Identify which cell holds the provided text, then report its [X, Y] central coordinate. 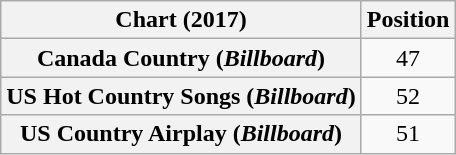
Chart (2017) [181, 20]
Canada Country (Billboard) [181, 58]
47 [408, 58]
Position [408, 20]
52 [408, 96]
US Hot Country Songs (Billboard) [181, 96]
US Country Airplay (Billboard) [181, 134]
51 [408, 134]
